Output the [x, y] coordinate of the center of the cell containing the given text.  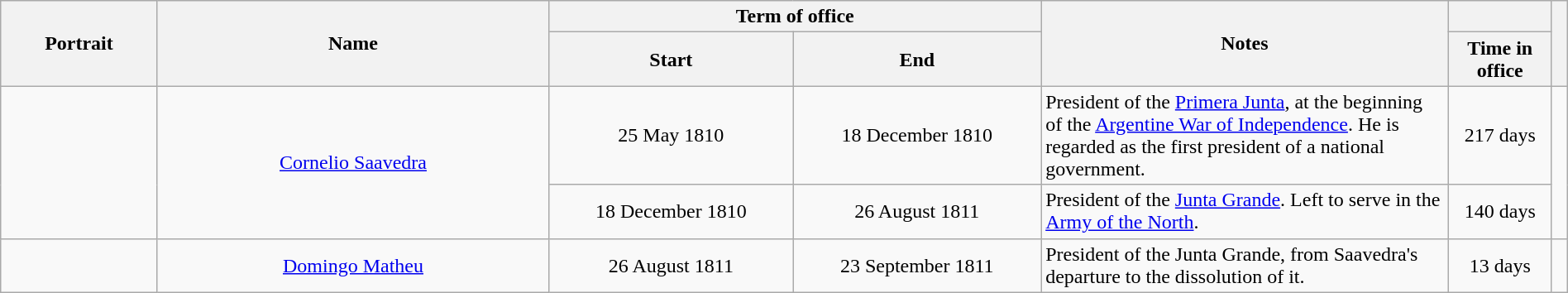
Cornelio Saavedra [353, 162]
President of the Junta Grande. Left to serve in the Army of the North. [1245, 212]
140 days [1500, 212]
Name [353, 43]
Start [672, 60]
25 May 1810 [672, 136]
End [917, 60]
Term of office [796, 17]
Notes [1245, 43]
Domingo Matheu [353, 265]
13 days [1500, 265]
President of the Junta Grande, from Saavedra's departure to the dissolution of it. [1245, 265]
217 days [1500, 136]
23 September 1811 [917, 265]
Portrait [79, 43]
Time in office [1500, 60]
